From the cell containing the given text, extract its center point as [x, y] coordinate. 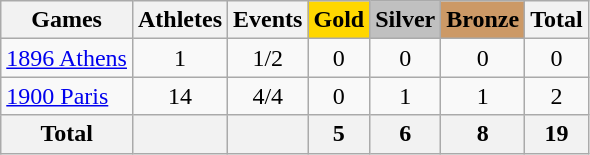
Events [268, 20]
1900 Paris [67, 96]
Bronze [483, 20]
4/4 [268, 96]
1/2 [268, 58]
14 [180, 96]
19 [557, 134]
5 [339, 134]
2 [557, 96]
Silver [406, 20]
6 [406, 134]
Athletes [180, 20]
1896 Athens [67, 58]
8 [483, 134]
Games [67, 20]
Gold [339, 20]
